Provide the (X, Y) coordinate of the cell's center where the given text is located.  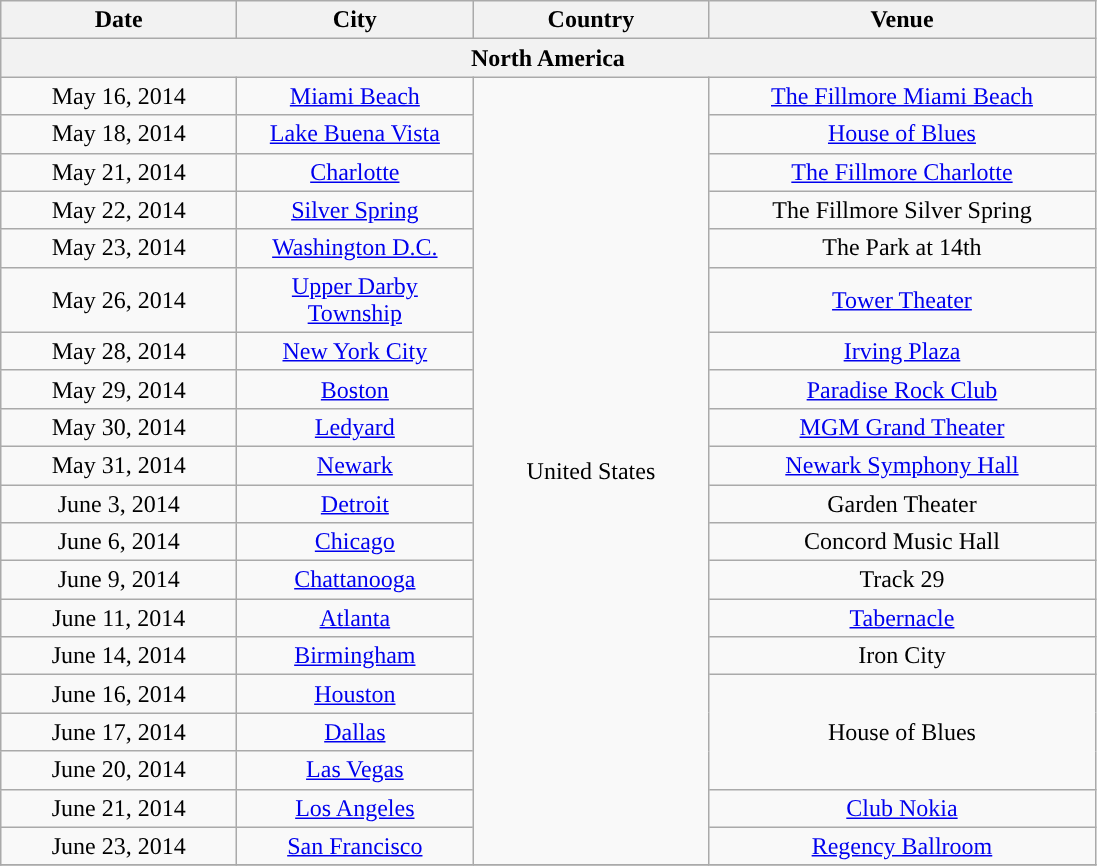
Tower Theater (902, 300)
Chicago (355, 542)
June 21, 2014 (119, 808)
June 3, 2014 (119, 503)
Club Nokia (902, 808)
June 14, 2014 (119, 656)
Concord Music Hall (902, 542)
Paradise Rock Club (902, 389)
Los Angeles (355, 808)
Miami Beach (355, 96)
May 21, 2014 (119, 172)
May 28, 2014 (119, 351)
Newark Symphony Hall (902, 465)
May 18, 2014 (119, 134)
Detroit (355, 503)
June 17, 2014 (119, 732)
Date (119, 20)
Newark (355, 465)
Regency Ballroom (902, 846)
May 29, 2014 (119, 389)
Tabernacle (902, 618)
Atlanta (355, 618)
North America (548, 58)
Birmingham (355, 656)
Dallas (355, 732)
May 31, 2014 (119, 465)
June 23, 2014 (119, 846)
MGM Grand Theater (902, 427)
Charlotte (355, 172)
The Park at 14th (902, 248)
The Fillmore Charlotte (902, 172)
Lake Buena Vista (355, 134)
Chattanooga (355, 580)
Country (591, 20)
June 9, 2014 (119, 580)
New York City (355, 351)
San Francisco (355, 846)
May 30, 2014 (119, 427)
The Fillmore Miami Beach (902, 96)
June 11, 2014 (119, 618)
Track 29 (902, 580)
May 26, 2014 (119, 300)
May 22, 2014 (119, 210)
Houston (355, 694)
Upper Darby Township (355, 300)
Irving Plaza (902, 351)
June 20, 2014 (119, 770)
Silver Spring (355, 210)
Garden Theater (902, 503)
May 16, 2014 (119, 96)
May 23, 2014 (119, 248)
Venue (902, 20)
June 16, 2014 (119, 694)
The Fillmore Silver Spring (902, 210)
Ledyard (355, 427)
Washington D.C. (355, 248)
Boston (355, 389)
City (355, 20)
Las Vegas (355, 770)
United States (591, 471)
Iron City (902, 656)
June 6, 2014 (119, 542)
